Return the (x, y) coordinate for the center point of the cell that contains the specified text.  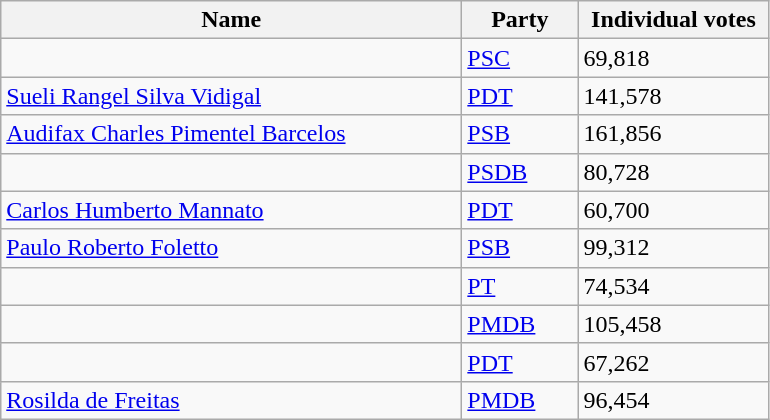
105,458 (674, 324)
99,312 (674, 248)
96,454 (674, 400)
Party (520, 20)
PSC (520, 58)
Audifax Charles Pimentel Barcelos (232, 134)
67,262 (674, 362)
Rosilda de Freitas (232, 400)
Carlos Humberto Mannato (232, 210)
Name (232, 20)
69,818 (674, 58)
Individual votes (674, 20)
Paulo Roberto Foletto (232, 248)
Sueli Rangel Silva Vidigal (232, 96)
141,578 (674, 96)
80,728 (674, 172)
60,700 (674, 210)
PT (520, 286)
161,856 (674, 134)
74,534 (674, 286)
PSDB (520, 172)
